For the text-containing cell, return its midpoint in (x, y) coordinate format. 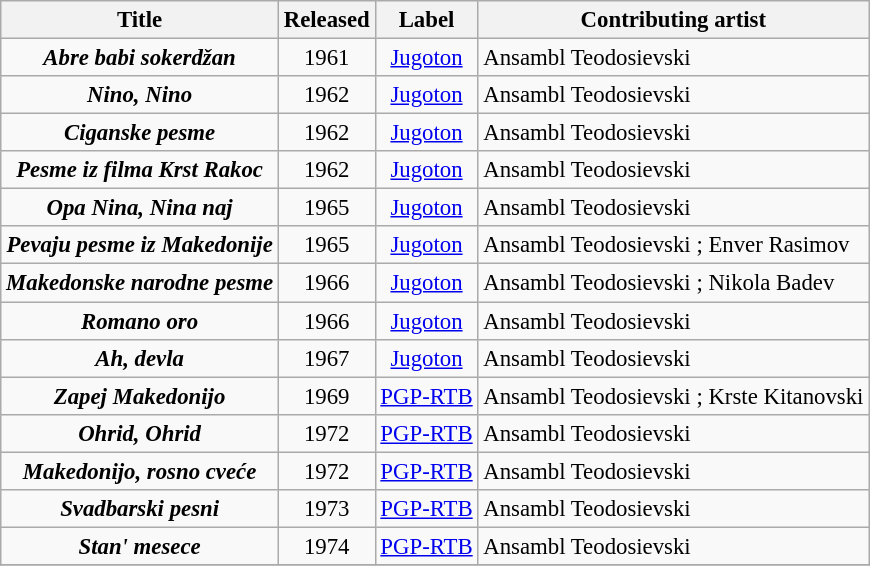
Ansambl Teodosievski ; Krste Kitanovski (674, 396)
1961 (326, 58)
Opa Nina, Nina naj (140, 208)
Ah, devla (140, 358)
Title (140, 20)
Romano oro (140, 321)
Ansambl Teodosievski ; Enver Rasimov (674, 245)
Abre babi sokerdžan (140, 58)
Makedonijo, rosno cveće (140, 471)
Pesme iz filma Krst Rakoc (140, 170)
Contributing artist (674, 20)
Ansambl Teodosievski ; Nikola Badev (674, 283)
Zapej Makedonijo (140, 396)
Ohrid, Ohrid (140, 433)
Makedonske narodne pesme (140, 283)
1969 (326, 396)
1974 (326, 546)
1973 (326, 509)
Stan' mesece (140, 546)
1967 (326, 358)
Svadbarski pesni (140, 509)
Ciganske pesme (140, 133)
Released (326, 20)
Nino, Nino (140, 95)
Label (426, 20)
Pevaju pesme iz Makedonije (140, 245)
